Search for the cell housing the specified text and yield its [X, Y] center coordinate. 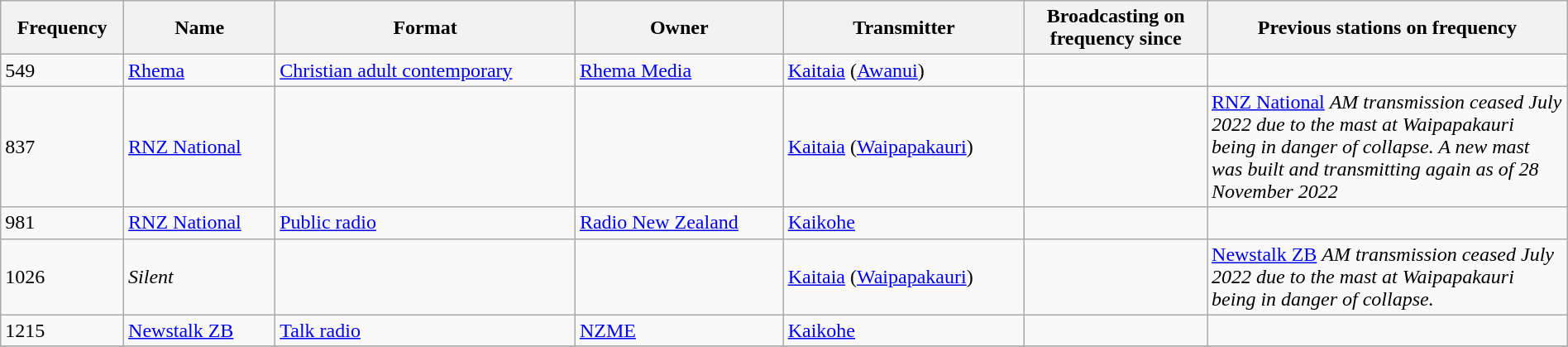
1026 [63, 277]
Newstalk ZB AM transmission ceased July 2022 due to the mast at Waipapakauri being in danger of collapse. [1388, 277]
549 [63, 70]
Talk radio [425, 330]
Rhema Media [679, 70]
Transmitter [904, 28]
Format [425, 28]
Previous stations on frequency [1388, 28]
Radio New Zealand [679, 223]
Newstalk ZB [200, 330]
837 [63, 147]
Silent [200, 277]
Rhema [200, 70]
Kaitaia (Awanui) [904, 70]
Owner [679, 28]
NZME [679, 330]
Broadcasting onfrequency since [1116, 28]
Name [200, 28]
1215 [63, 330]
Christian adult contemporary [425, 70]
Frequency [63, 28]
981 [63, 223]
Public radio [425, 223]
